Output the (X, Y) coordinate of the center of the cell containing the given text.  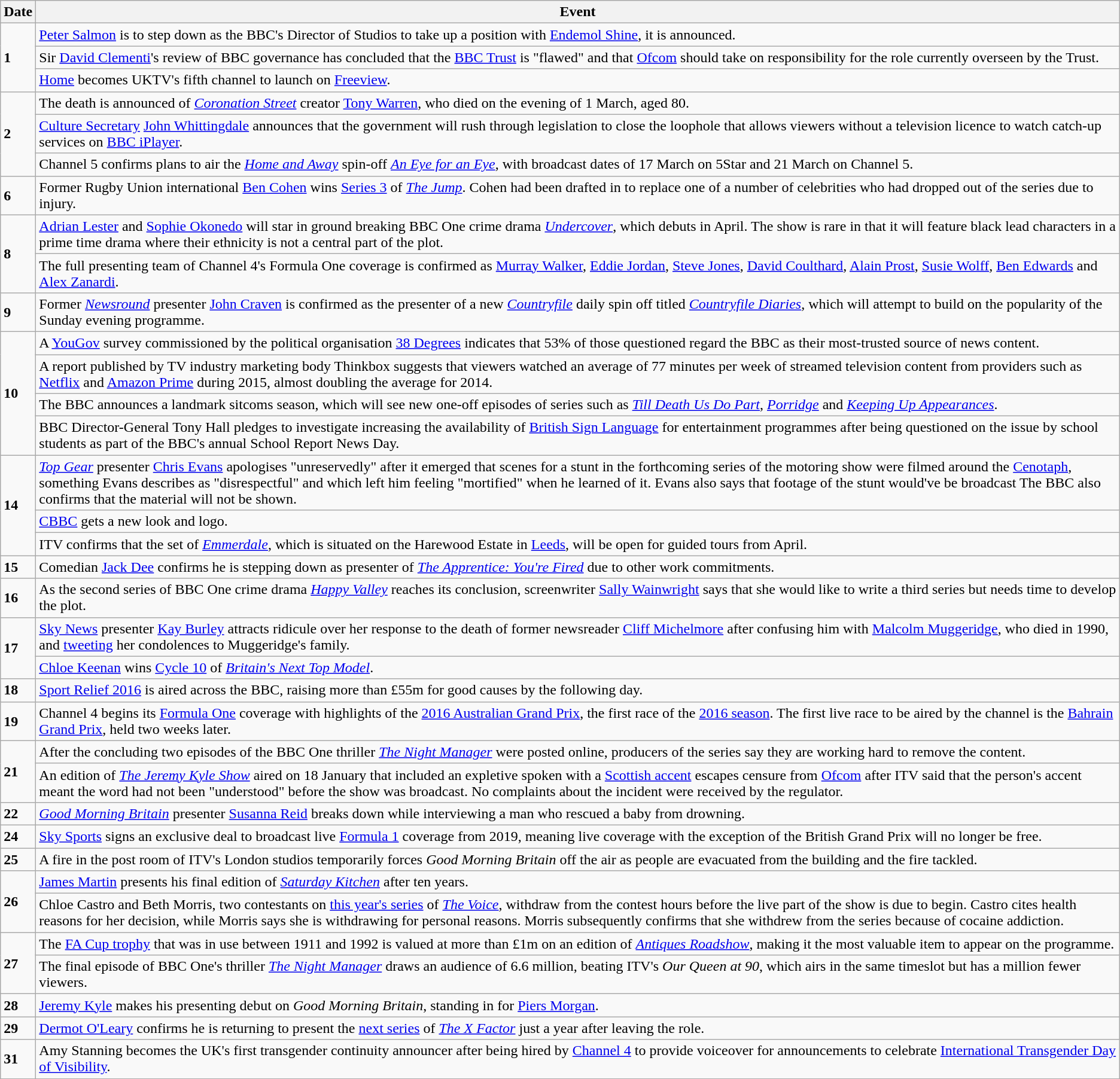
2 (18, 134)
1 (18, 57)
18 (18, 690)
28 (18, 1005)
25 (18, 859)
The death is announced of Coronation Street creator Tony Warren, who died on the evening of 1 March, aged 80. (578, 103)
17 (18, 648)
James Martin presents his final edition of Saturday Kitchen after ten years. (578, 882)
CBBC gets a new look and logo. (578, 522)
31 (18, 1059)
Date (18, 12)
16 (18, 598)
Home becomes UKTV's fifth channel to launch on Freeview. (578, 80)
Sport Relief 2016 is aired across the BBC, raising more than £55m for good causes by the following day. (578, 690)
10 (18, 393)
Dermot O'Leary confirms he is returning to present the next series of The X Factor just a year after leaving the role. (578, 1028)
27 (18, 963)
8 (18, 254)
Jeremy Kyle makes his presenting debut on Good Morning Britain, standing in for Piers Morgan. (578, 1005)
19 (18, 721)
Event (578, 12)
ITV confirms that the set of Emmerdale, which is situated on the Harewood Estate in Leeds, will be open for guided tours from April. (578, 544)
14 (18, 505)
26 (18, 902)
22 (18, 813)
24 (18, 836)
Channel 5 confirms plans to air the Home and Away spin-off An Eye for an Eye, with broadcast dates of 17 March on 5Star and 21 March on Channel 5. (578, 164)
Comedian Jack Dee confirms he is stepping down as presenter of The Apprentice: You're Fired due to other work commitments. (578, 567)
9 (18, 312)
6 (18, 195)
Chloe Keenan wins Cycle 10 of Britain's Next Top Model. (578, 667)
21 (18, 772)
15 (18, 567)
29 (18, 1028)
Good Morning Britain presenter Susanna Reid breaks down while interviewing a man who rescued a baby from drowning. (578, 813)
Peter Salmon is to step down as the BBC's Director of Studios to take up a position with Endemol Shine, it is announced. (578, 35)
